Extract the (X, Y) coordinate from the center of the cell holding the provided text.  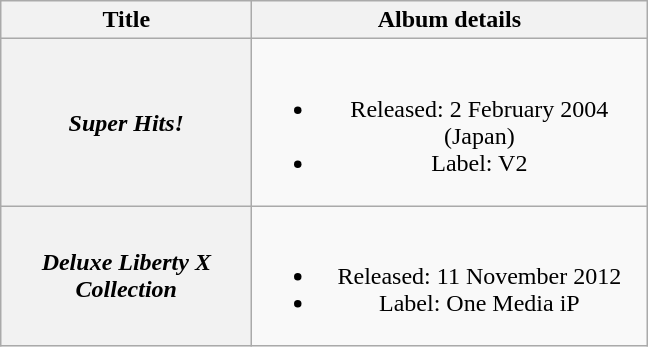
Super Hits! (126, 122)
Released: 11 November 2012Label: One Media iP (450, 276)
Album details (450, 20)
Deluxe Liberty XCollection (126, 276)
Title (126, 20)
Released: 2 February 2004 (Japan)Label: V2 (450, 122)
